Detect which cell encompasses the target text, then output its (x, y) center coordinate. 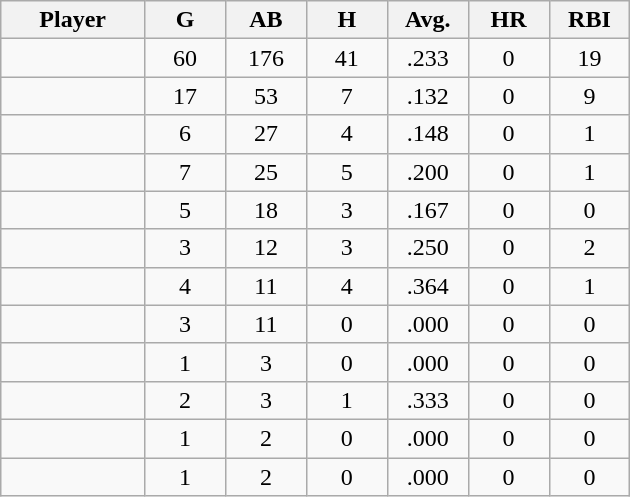
.167 (428, 210)
18 (266, 210)
25 (266, 172)
G (186, 20)
H (346, 20)
41 (346, 58)
6 (186, 134)
9 (590, 96)
HR (508, 20)
.364 (428, 286)
60 (186, 58)
Avg. (428, 20)
.233 (428, 58)
.148 (428, 134)
176 (266, 58)
Player (73, 20)
.200 (428, 172)
12 (266, 248)
19 (590, 58)
17 (186, 96)
.132 (428, 96)
53 (266, 96)
RBI (590, 20)
.333 (428, 400)
.250 (428, 248)
27 (266, 134)
AB (266, 20)
